For the text-containing cell, return its midpoint in (X, Y) coordinate format. 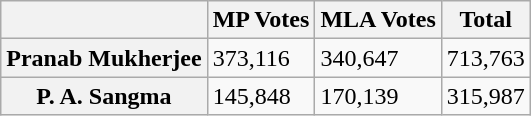
315,987 (486, 96)
170,139 (378, 96)
145,848 (261, 96)
Total (486, 20)
373,116 (261, 58)
MLA Votes (378, 20)
340,647 (378, 58)
713,763 (486, 58)
Pranab Mukherjee (104, 58)
P. A. Sangma (104, 96)
MP Votes (261, 20)
